Pinpoint the cell where the given text exists, returning its (x, y) midpoint coordinate. 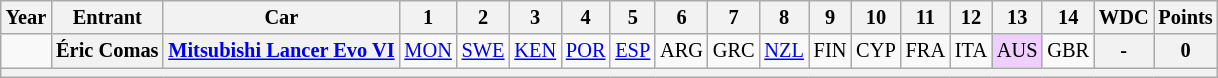
13 (1017, 17)
AUS (1017, 51)
SWE (484, 51)
WDC (1124, 17)
MON (428, 51)
GBR (1068, 51)
Éric Comas (107, 51)
Year (26, 17)
Car (281, 17)
GRC (734, 51)
- (1124, 51)
10 (876, 17)
9 (830, 17)
1 (428, 17)
ARG (682, 51)
POR (586, 51)
12 (971, 17)
11 (926, 17)
ESP (632, 51)
0 (1186, 51)
7 (734, 17)
FIN (830, 51)
5 (632, 17)
3 (535, 17)
CYP (876, 51)
FRA (926, 51)
Points (1186, 17)
4 (586, 17)
14 (1068, 17)
Mitsubishi Lancer Evo VI (281, 51)
Entrant (107, 17)
6 (682, 17)
8 (784, 17)
2 (484, 17)
ITA (971, 51)
NZL (784, 51)
KEN (535, 51)
